Provide the [X, Y] coordinate of the cell's center where the given text is located.  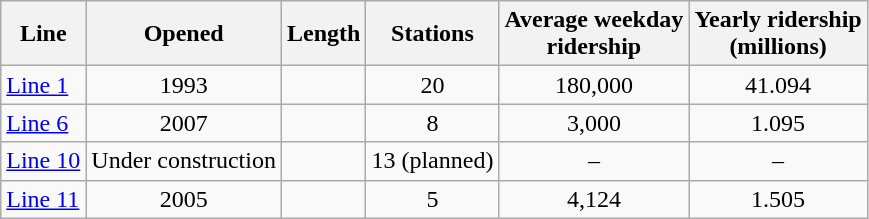
2005 [184, 199]
8 [432, 123]
4,124 [594, 199]
Line 1 [44, 85]
Stations [432, 34]
Line [44, 34]
2007 [184, 123]
1993 [184, 85]
Line 11 [44, 199]
Length [323, 34]
1.095 [778, 123]
Opened [184, 34]
13 (planned) [432, 161]
Line 6 [44, 123]
5 [432, 199]
Average weekday ridership [594, 34]
Line 10 [44, 161]
1.505 [778, 199]
180,000 [594, 85]
20 [432, 85]
Under construction [184, 161]
3,000 [594, 123]
Yearly ridership (millions) [778, 34]
41.094 [778, 85]
